Extract the (X, Y) coordinate from the center of the cell holding the provided text.  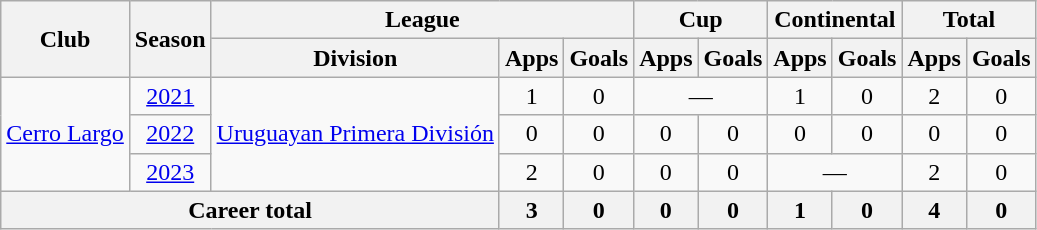
2021 (170, 96)
Cup (701, 20)
Uruguayan Primera División (355, 134)
Continental (835, 20)
Career total (250, 210)
2022 (170, 134)
Cerro Largo (66, 134)
4 (934, 210)
League (422, 20)
2023 (170, 172)
Season (170, 39)
Division (355, 58)
Club (66, 39)
Total (969, 20)
3 (531, 210)
